Find where the given text appears and provide that cell's center as (X, Y) coordinate. 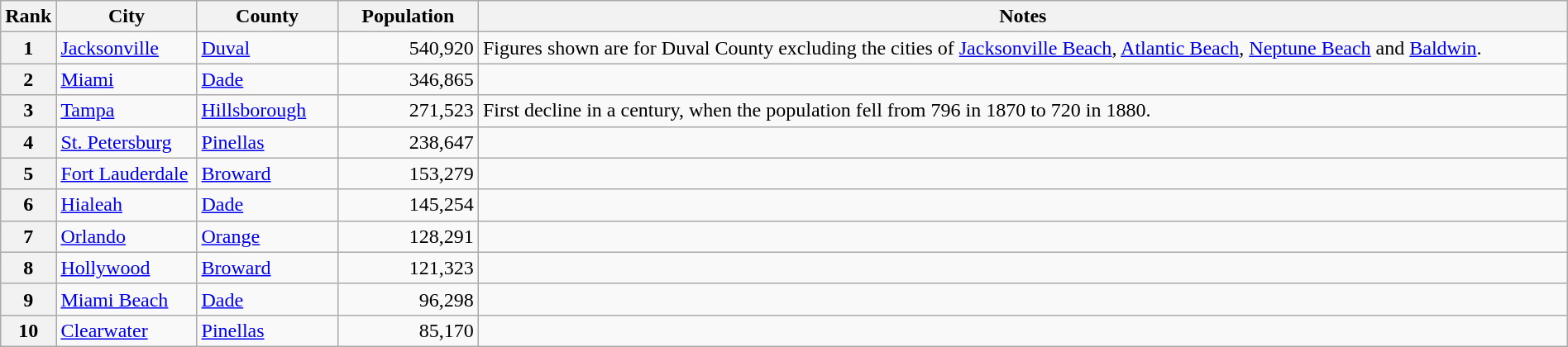
County (267, 17)
Rank (28, 17)
346,865 (408, 79)
Tampa (127, 111)
Miami (127, 79)
8 (28, 268)
128,291 (408, 236)
Miami Beach (127, 299)
10 (28, 330)
Fort Lauderdale (127, 173)
St. Petersburg (127, 142)
85,170 (408, 330)
City (127, 17)
1 (28, 48)
238,647 (408, 142)
3 (28, 111)
First decline in a century, when the population fell from 796 in 1870 to 720 in 1880. (1022, 111)
Orlando (127, 236)
7 (28, 236)
5 (28, 173)
121,323 (408, 268)
4 (28, 142)
Orange (267, 236)
Duval (267, 48)
Hialeah (127, 205)
Population (408, 17)
145,254 (408, 205)
Clearwater (127, 330)
Figures shown are for Duval County excluding the cities of Jacksonville Beach, Atlantic Beach, Neptune Beach and Baldwin. (1022, 48)
Hillsborough (267, 111)
6 (28, 205)
271,523 (408, 111)
153,279 (408, 173)
Hollywood (127, 268)
Jacksonville (127, 48)
9 (28, 299)
Notes (1022, 17)
96,298 (408, 299)
2 (28, 79)
540,920 (408, 48)
